Detect which cell encompasses the target text, then output its (x, y) center coordinate. 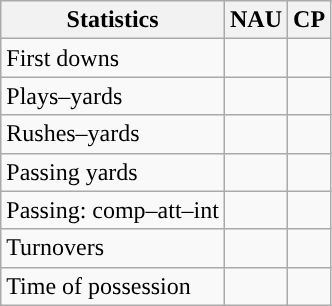
First downs (113, 58)
Passing yards (113, 172)
Passing: comp–att–int (113, 210)
Plays–yards (113, 96)
NAU (256, 20)
CP (310, 20)
Time of possession (113, 286)
Rushes–yards (113, 134)
Turnovers (113, 248)
Statistics (113, 20)
